Locate the cell with the specified text and output its [X, Y] center coordinate. 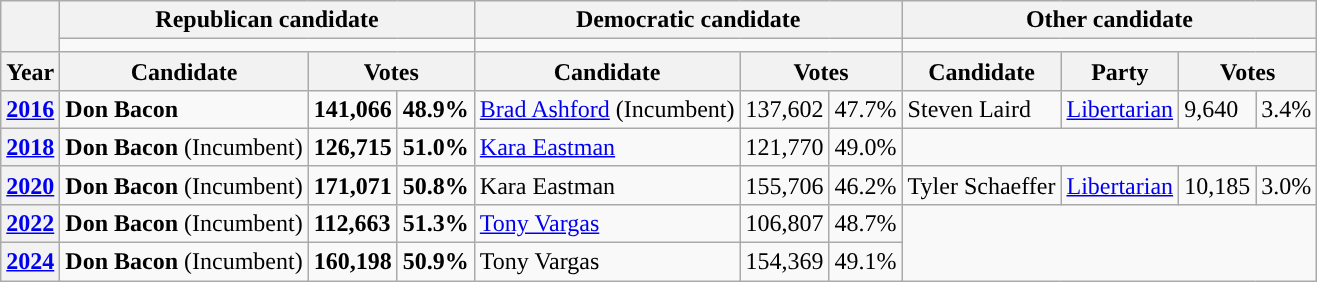
112,663 [352, 224]
51.3% [436, 224]
Steven Laird [982, 109]
48.9% [436, 109]
Other candidate [1110, 20]
51.0% [436, 147]
141,066 [352, 109]
121,770 [784, 147]
2016 [30, 109]
3.0% [1286, 185]
9,640 [1218, 109]
50.8% [436, 185]
106,807 [784, 224]
154,369 [784, 262]
Tyler Schaeffer [982, 185]
47.7% [866, 109]
46.2% [866, 185]
3.4% [1286, 109]
2024 [30, 262]
Party [1120, 71]
Brad Ashford (Incumbent) [607, 109]
160,198 [352, 262]
2018 [30, 147]
155,706 [784, 185]
Don Bacon [184, 109]
2020 [30, 185]
50.9% [436, 262]
49.1% [866, 262]
Republican candidate [267, 20]
126,715 [352, 147]
Democratic candidate [688, 20]
2022 [30, 224]
10,185 [1218, 185]
171,071 [352, 185]
Year [30, 71]
49.0% [866, 147]
48.7% [866, 224]
137,602 [784, 109]
